Determine the (x, y) coordinate at the center of the cell enclosing the given text.  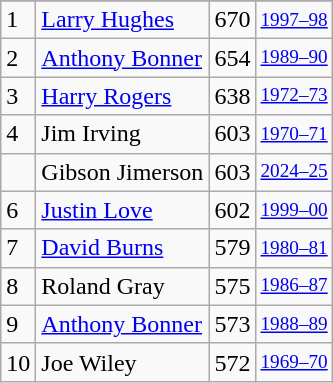
2 (18, 58)
Jim Irving (122, 134)
8 (18, 286)
638 (232, 96)
670 (232, 20)
David Burns (122, 248)
1999–00 (294, 210)
2024–25 (294, 172)
1997–98 (294, 20)
1970–71 (294, 134)
575 (232, 286)
1980–81 (294, 248)
4 (18, 134)
Roland Gray (122, 286)
1 (18, 20)
1988–89 (294, 324)
Harry Rogers (122, 96)
1989–90 (294, 58)
Joe Wiley (122, 362)
579 (232, 248)
6 (18, 210)
Justin Love (122, 210)
3 (18, 96)
9 (18, 324)
1969–70 (294, 362)
Larry Hughes (122, 20)
10 (18, 362)
1972–73 (294, 96)
573 (232, 324)
7 (18, 248)
Gibson Jimerson (122, 172)
654 (232, 58)
1986–87 (294, 286)
572 (232, 362)
602 (232, 210)
